Return (X, Y) of the center of cell containing provided text 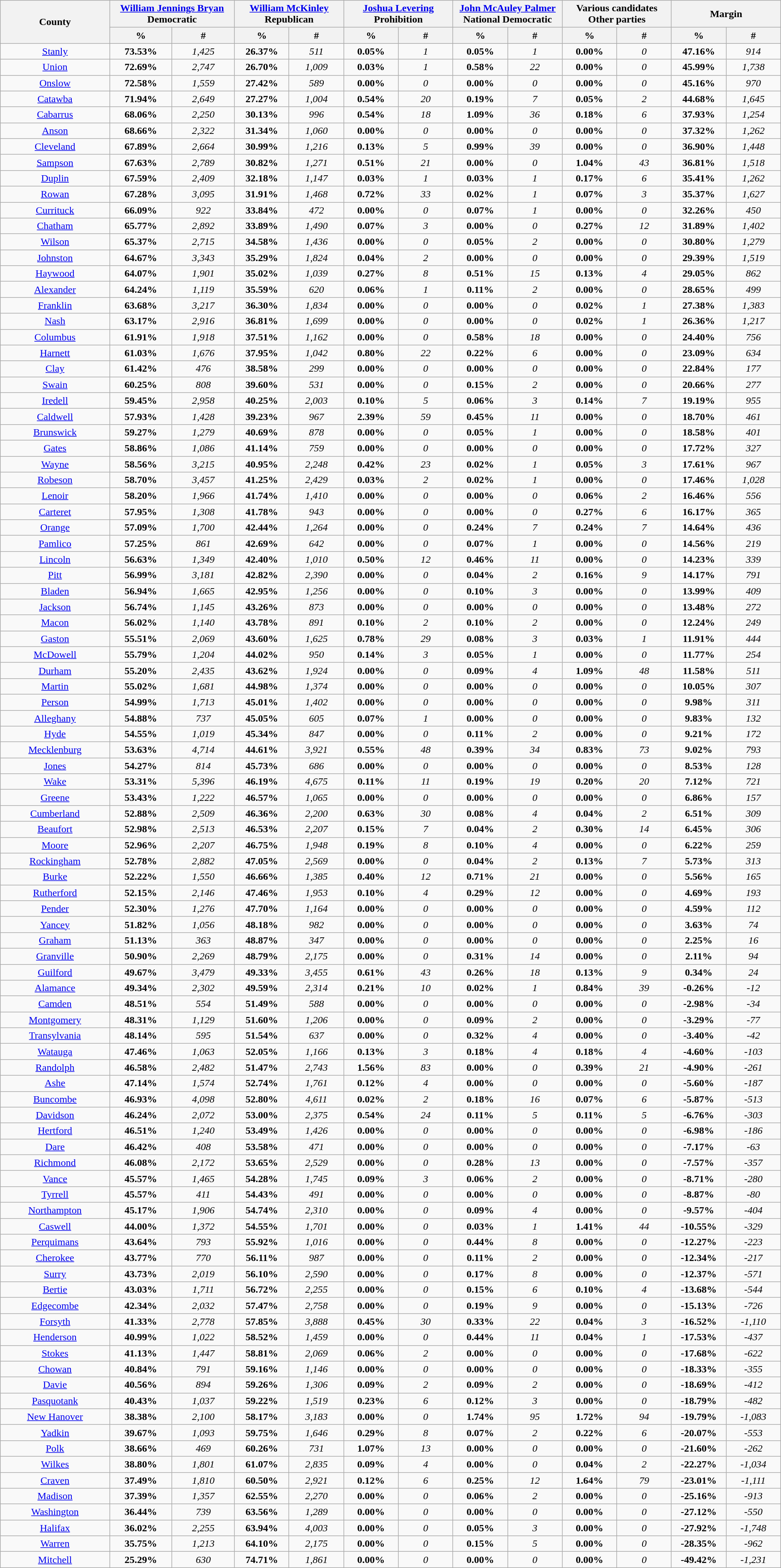
0.23% (371, 1401)
47.70% (262, 909)
72.69% (141, 67)
17.46% (698, 480)
37.32% (698, 131)
26.37% (262, 51)
13.99% (698, 591)
878 (316, 432)
61.03% (141, 353)
922 (203, 210)
Durham (55, 670)
-1,083 (753, 1417)
5,396 (203, 782)
642 (316, 544)
27.42% (262, 83)
26.36% (698, 321)
0.46% (481, 559)
450 (753, 210)
45.01% (262, 702)
57.09% (141, 528)
14.64% (698, 528)
Macon (55, 623)
35.75% (141, 1544)
0.30% (590, 829)
Wilson (55, 242)
-3.40% (698, 1036)
3,183 (316, 1417)
52.74% (262, 1083)
44.00% (141, 1226)
40.56% (141, 1385)
620 (316, 289)
0.25% (481, 1480)
12.24% (698, 623)
634 (753, 353)
1,289 (316, 1512)
1,093 (203, 1432)
42.95% (262, 591)
52.30% (141, 909)
35.02% (262, 274)
1,086 (203, 448)
41.78% (262, 512)
45.16% (698, 83)
35.41% (698, 178)
4.69% (698, 893)
Lenoir (55, 496)
18.58% (698, 432)
-1,034 (753, 1464)
44.61% (262, 750)
-42 (753, 1036)
Pitt (55, 575)
48.18% (262, 924)
808 (203, 385)
39.60% (262, 385)
1,627 (753, 194)
Warren (55, 1544)
53.63% (141, 750)
-0.26% (698, 988)
Moore (55, 845)
363 (203, 940)
1,271 (316, 162)
Mecklenburg (55, 750)
Rowan (55, 194)
177 (753, 369)
-23.01% (698, 1480)
35.59% (262, 289)
2,146 (203, 893)
11.77% (698, 654)
52.05% (262, 1052)
53.58% (262, 1147)
588 (316, 1004)
36.30% (262, 305)
1,713 (203, 702)
2,019 (203, 1274)
2,100 (203, 1417)
Rockingham (55, 861)
2,892 (203, 226)
46.66% (262, 877)
2,743 (316, 1067)
0.20% (590, 782)
35.37% (698, 194)
-187 (753, 1083)
-10.55% (698, 1226)
Sampson (55, 162)
43.78% (262, 623)
37.49% (141, 1480)
1,063 (203, 1052)
22.84% (698, 369)
-2.98% (698, 1004)
770 (203, 1258)
2,072 (203, 1115)
Yancey (55, 924)
299 (316, 369)
40.99% (141, 1337)
40.25% (262, 400)
1,428 (203, 416)
0.31% (481, 956)
41.33% (141, 1321)
1,374 (316, 686)
42.44% (262, 528)
-49.42% (698, 1560)
28.65% (698, 289)
McDowell (55, 654)
49.67% (141, 972)
24.40% (698, 337)
30.82% (262, 162)
1,906 (203, 1210)
307 (753, 686)
1,383 (753, 305)
3,095 (203, 194)
73.53% (141, 51)
40.69% (262, 432)
43.64% (141, 1242)
862 (753, 274)
Yadkin (55, 1432)
Craven (55, 1480)
313 (753, 861)
0.33% (481, 1321)
2,409 (203, 178)
1,166 (316, 1052)
59.75% (262, 1432)
Northampton (55, 1210)
38.80% (141, 1464)
814 (203, 766)
2,529 (316, 1163)
2,778 (203, 1321)
59.22% (262, 1401)
1,646 (316, 1432)
1,065 (316, 798)
65.37% (141, 242)
Washington (55, 1512)
-6.98% (698, 1131)
401 (753, 432)
60.26% (262, 1448)
1,306 (316, 1385)
2,747 (203, 67)
Martin (55, 686)
1.41% (590, 1226)
3,217 (203, 305)
Dare (55, 1147)
3,457 (203, 480)
59.27% (141, 432)
Richmond (55, 1163)
1,216 (316, 146)
Robeson (55, 480)
3,888 (316, 1321)
0.61% (371, 972)
23.09% (698, 353)
-103 (753, 1052)
30.80% (698, 242)
1.72% (590, 1417)
-80 (753, 1194)
-261 (753, 1067)
-17.53% (698, 1337)
436 (753, 528)
2,310 (316, 1210)
30.99% (262, 146)
6.86% (698, 798)
40.43% (141, 1401)
347 (316, 940)
476 (203, 369)
605 (316, 718)
52.80% (262, 1099)
1,256 (316, 591)
6.51% (698, 813)
0.78% (371, 639)
1,019 (203, 734)
29 (426, 639)
Davidson (55, 1115)
4,003 (316, 1528)
0.32% (481, 1036)
63.56% (262, 1512)
Rutherford (55, 893)
57.25% (141, 544)
1,559 (203, 83)
Harnett (55, 353)
4.59% (698, 909)
32.26% (698, 210)
-280 (753, 1178)
Alleghany (55, 718)
Montgomery (55, 1020)
Watauga (55, 1052)
1,264 (316, 528)
-18.79% (698, 1401)
56.94% (141, 591)
58.52% (262, 1337)
59.45% (141, 400)
Haywood (55, 274)
11.91% (698, 639)
34.58% (262, 242)
249 (753, 623)
54.27% (141, 766)
172 (753, 734)
1,459 (316, 1337)
49.59% (262, 988)
56.63% (141, 559)
554 (203, 1004)
1,056 (203, 924)
Hyde (55, 734)
847 (316, 734)
Beaufort (55, 829)
Mitchell (55, 1560)
43.77% (141, 1258)
1,745 (316, 1178)
55.20% (141, 670)
-913 (753, 1496)
-18.69% (698, 1385)
1,254 (753, 115)
37.95% (262, 353)
14.17% (698, 575)
40.84% (141, 1369)
1,490 (316, 226)
48.87% (262, 940)
9.21% (698, 734)
Union (55, 67)
Johnston (55, 258)
County (55, 22)
2,390 (316, 575)
William McKinleyRepublican (289, 14)
-1,231 (753, 1560)
Wilkes (55, 1464)
0.50% (371, 559)
44.68% (698, 99)
61.91% (141, 337)
41.13% (141, 1353)
2,664 (203, 146)
-329 (753, 1226)
59.16% (262, 1369)
1,550 (203, 877)
46.24% (141, 1115)
-217 (753, 1258)
-513 (753, 1099)
-437 (753, 1337)
595 (203, 1036)
-18.33% (698, 1369)
132 (753, 718)
Buncombe (55, 1099)
Clay (55, 369)
1,240 (203, 1131)
50.90% (141, 956)
6.45% (698, 829)
Randolph (55, 1067)
16.17% (698, 512)
-1,110 (753, 1321)
Stokes (55, 1353)
Perquimans (55, 1242)
46.51% (141, 1131)
35.29% (262, 258)
46.58% (141, 1067)
1,222 (203, 798)
40.95% (262, 464)
2,482 (203, 1067)
-404 (753, 1210)
Polk (55, 1448)
2,314 (316, 988)
739 (203, 1512)
59.26% (262, 1385)
3,343 (203, 258)
1,518 (753, 162)
2.25% (698, 940)
15 (535, 274)
-3.29% (698, 1020)
1,425 (203, 51)
Iredell (55, 400)
-412 (753, 1385)
950 (316, 654)
55.51% (141, 639)
1,700 (203, 528)
4,714 (203, 750)
48.51% (141, 1004)
5.56% (698, 877)
2.11% (698, 956)
7.12% (698, 782)
1,447 (203, 1353)
63.17% (141, 321)
-482 (753, 1401)
1,824 (316, 258)
Bladen (55, 591)
45.34% (262, 734)
-13.68% (698, 1290)
Swain (55, 385)
45.73% (262, 766)
74.71% (262, 1560)
1,801 (203, 1464)
3,455 (316, 972)
1,349 (203, 559)
-550 (753, 1512)
-12 (753, 988)
1,308 (203, 512)
9.98% (698, 702)
53.00% (262, 1115)
1,924 (316, 670)
Joshua LeveringProhibition (398, 14)
2,882 (203, 861)
33.89% (262, 226)
0.16% (590, 575)
-34 (753, 1004)
-21.60% (698, 1448)
-186 (753, 1131)
49.33% (262, 972)
46.57% (262, 798)
46.53% (262, 829)
10.05% (698, 686)
Chatham (55, 226)
2,835 (316, 1464)
2,758 (316, 1306)
Orange (55, 528)
556 (753, 496)
57.85% (262, 1321)
42.82% (262, 575)
-8.87% (698, 1194)
Surry (55, 1274)
2,513 (203, 829)
686 (316, 766)
1,465 (203, 1178)
58.86% (141, 448)
58.56% (141, 464)
43.03% (141, 1290)
58.17% (262, 1417)
259 (753, 845)
1,009 (316, 67)
Tyrrell (55, 1194)
56.11% (262, 1258)
-63 (753, 1147)
Pender (55, 909)
2,509 (203, 813)
63.94% (262, 1528)
0.72% (371, 194)
491 (316, 1194)
894 (203, 1385)
52.88% (141, 813)
47.16% (698, 51)
8.53% (698, 766)
6.22% (698, 845)
1,966 (203, 496)
Vance (55, 1178)
68.66% (141, 131)
83 (426, 1067)
65.77% (141, 226)
31.89% (698, 226)
48.79% (262, 956)
0.21% (371, 988)
531 (316, 385)
36 (535, 115)
16.46% (698, 496)
48.14% (141, 1036)
3,921 (316, 750)
Duplin (55, 178)
Alexander (55, 289)
277 (753, 385)
38.66% (141, 1448)
-25.16% (698, 1496)
95 (535, 1417)
2,590 (316, 1274)
53.43% (141, 798)
1,217 (753, 321)
43.26% (262, 607)
1,699 (316, 321)
Pasquotank (55, 1401)
44.98% (262, 686)
14.23% (698, 559)
157 (753, 798)
New Hanover (55, 1417)
-5.87% (698, 1099)
1,701 (316, 1226)
51.60% (262, 1020)
Jones (55, 766)
3.63% (698, 924)
49.34% (141, 988)
1,861 (316, 1560)
0.83% (590, 750)
-19.79% (698, 1417)
-8.71% (698, 1178)
943 (316, 512)
-4.60% (698, 1052)
Madison (55, 1496)
48.31% (141, 1020)
2,649 (203, 99)
1,468 (316, 194)
55.79% (141, 654)
36.90% (698, 146)
2,248 (316, 464)
54.99% (141, 702)
56.99% (141, 575)
72.58% (141, 83)
Wake (55, 782)
1,140 (203, 623)
Cumberland (55, 813)
Edgecombe (55, 1306)
1,738 (753, 67)
2,302 (203, 988)
46.75% (262, 845)
982 (316, 924)
71.94% (141, 99)
Davie (55, 1385)
-12.34% (698, 1258)
31.34% (262, 131)
58.70% (141, 480)
Transylvania (55, 1036)
64.67% (141, 258)
44.02% (262, 654)
1,410 (316, 496)
43.62% (262, 670)
2,569 (316, 861)
0.99% (481, 146)
0.55% (371, 750)
499 (753, 289)
56.10% (262, 1274)
54.28% (262, 1178)
1,810 (203, 1480)
411 (203, 1194)
68.06% (141, 115)
52.78% (141, 861)
2.39% (371, 416)
756 (753, 337)
Anson (55, 131)
4,675 (316, 782)
-357 (753, 1163)
-77 (753, 1020)
339 (753, 559)
53.65% (262, 1163)
193 (753, 893)
721 (753, 782)
1,448 (753, 146)
1.07% (371, 1448)
759 (316, 448)
41.74% (262, 496)
-1,111 (753, 1480)
1,146 (316, 1369)
51.82% (141, 924)
-571 (753, 1274)
Cherokee (55, 1258)
1,918 (203, 337)
2,715 (203, 242)
-7.57% (698, 1163)
1,213 (203, 1544)
39.67% (141, 1432)
3,215 (203, 464)
-27.92% (698, 1528)
27.27% (262, 99)
25.29% (141, 1560)
861 (203, 544)
0.40% (371, 877)
1,022 (203, 1337)
1,039 (316, 274)
42.69% (262, 544)
51.13% (141, 940)
73 (644, 750)
27.38% (698, 305)
58.81% (262, 1353)
1,761 (316, 1083)
41.14% (262, 448)
9.02% (698, 750)
54.88% (141, 718)
51.49% (262, 1004)
0.84% (590, 988)
46.93% (141, 1099)
1,276 (203, 909)
66.09% (141, 210)
1,119 (203, 289)
45.99% (698, 67)
0.80% (371, 353)
32.18% (262, 178)
57.47% (262, 1306)
970 (753, 83)
-27.12% (698, 1512)
9.83% (698, 718)
56.74% (141, 607)
Chowan (55, 1369)
-355 (753, 1369)
61.07% (262, 1464)
10 (426, 988)
-223 (753, 1242)
56.02% (141, 623)
-16.52% (698, 1321)
1,645 (753, 99)
1,711 (203, 1290)
18.70% (698, 416)
-7.17% (698, 1147)
45.17% (141, 1210)
36.44% (141, 1512)
311 (753, 702)
1,010 (316, 559)
29.39% (698, 258)
20.66% (698, 385)
-1,748 (753, 1528)
37.93% (698, 115)
53.31% (141, 782)
-15.13% (698, 1306)
3,181 (203, 575)
Bertie (55, 1290)
60.50% (262, 1480)
Gates (55, 448)
1,948 (316, 845)
1,042 (316, 353)
Cleveland (55, 146)
1,037 (203, 1401)
987 (316, 1258)
38.38% (141, 1417)
1,204 (203, 654)
Ashe (55, 1083)
-6.76% (698, 1115)
Hertford (55, 1131)
Various candidatesOther parties (617, 14)
Granville (55, 956)
57.95% (141, 512)
Greene (55, 798)
891 (316, 623)
3,479 (203, 972)
1,206 (316, 1020)
Alamance (55, 988)
26.70% (262, 67)
47.05% (262, 861)
60.25% (141, 385)
327 (753, 448)
Forsyth (55, 1321)
62.55% (262, 1496)
-22.27% (698, 1464)
472 (316, 210)
254 (753, 654)
2,270 (316, 1496)
-12.27% (698, 1242)
2,269 (203, 956)
67.28% (141, 194)
1,436 (316, 242)
4,611 (316, 1099)
637 (316, 1036)
55.92% (262, 1242)
1,426 (316, 1131)
1,676 (203, 353)
112 (753, 909)
Stanly (55, 51)
Burke (55, 877)
2,322 (203, 131)
1,834 (316, 305)
54.74% (262, 1210)
914 (753, 51)
Margin (726, 14)
42.34% (141, 1306)
0.28% (481, 1163)
Caswell (55, 1226)
42.40% (262, 559)
2,003 (316, 400)
Wayne (55, 464)
444 (753, 639)
64.24% (141, 289)
365 (753, 512)
67.89% (141, 146)
-726 (753, 1306)
-962 (753, 1544)
996 (316, 115)
2,032 (203, 1306)
0.34% (698, 972)
36.02% (141, 1528)
1,162 (316, 337)
Onslow (55, 83)
1,145 (203, 607)
-553 (753, 1432)
39.23% (262, 416)
630 (203, 1560)
79 (644, 1480)
74 (753, 924)
-20.07% (698, 1432)
29.05% (698, 274)
165 (753, 877)
1,665 (203, 591)
33 (426, 194)
23 (426, 464)
-5.60% (698, 1083)
309 (753, 813)
-4.90% (698, 1067)
Guilford (55, 972)
Graham (55, 940)
47.14% (141, 1083)
-17.68% (698, 1353)
1,028 (753, 480)
34 (535, 750)
2,958 (203, 400)
Brunswick (55, 432)
1,060 (316, 131)
-12.37% (698, 1274)
Pamlico (55, 544)
64.10% (262, 1544)
43.60% (262, 639)
128 (753, 766)
-303 (753, 1115)
2,789 (203, 162)
19.19% (698, 400)
Nash (55, 321)
Camden (55, 1004)
272 (753, 607)
-262 (753, 1448)
19 (535, 782)
52.22% (141, 877)
2,172 (203, 1163)
54.43% (262, 1194)
219 (753, 544)
53.49% (262, 1131)
1,129 (203, 1020)
1,953 (316, 893)
33.84% (262, 210)
63.68% (141, 305)
1.74% (481, 1417)
461 (753, 416)
469 (203, 1448)
57.93% (141, 416)
46.36% (262, 813)
51.47% (262, 1067)
Halifax (55, 1528)
14.56% (698, 544)
1,372 (203, 1226)
64.07% (141, 274)
17.61% (698, 464)
4,098 (203, 1099)
30.13% (262, 115)
2,916 (203, 321)
46.42% (141, 1147)
589 (316, 83)
-28.35% (698, 1544)
67.59% (141, 178)
1,681 (203, 686)
56.72% (262, 1290)
Henderson (55, 1337)
1.04% (590, 162)
0.26% (481, 972)
955 (753, 400)
1,385 (316, 877)
408 (203, 1147)
William Jennings BryanDemocratic (172, 14)
41.25% (262, 480)
46.19% (262, 782)
37.51% (262, 337)
44 (644, 1226)
43.73% (141, 1274)
0.71% (481, 877)
0.63% (371, 813)
46.08% (141, 1163)
-622 (753, 1353)
Currituck (55, 210)
Person (55, 702)
61.42% (141, 369)
11.58% (698, 670)
731 (316, 1448)
5.73% (698, 861)
Gaston (55, 639)
471 (316, 1147)
Caldwell (55, 416)
13.48% (698, 607)
59 (426, 416)
873 (316, 607)
52.15% (141, 893)
2,200 (316, 813)
John McAuley PalmerNational Democratic (508, 14)
Cabarrus (55, 115)
Jackson (55, 607)
Franklin (55, 305)
37.39% (141, 1496)
1.56% (371, 1067)
1,016 (316, 1242)
Catawba (55, 99)
409 (753, 591)
1,357 (203, 1496)
1,901 (203, 274)
67.63% (141, 162)
2,429 (316, 480)
737 (203, 718)
1.64% (590, 1480)
2,921 (316, 1480)
Columbus (55, 337)
Lincoln (55, 559)
17.72% (698, 448)
1,147 (316, 178)
1,574 (203, 1083)
58.20% (141, 496)
1,625 (316, 639)
52.96% (141, 845)
Carteret (55, 512)
-544 (753, 1290)
51.54% (262, 1036)
31.91% (262, 194)
1,004 (316, 99)
45.05% (262, 718)
2,250 (203, 115)
-9.57% (698, 1210)
55.02% (141, 686)
52.98% (141, 829)
0.42% (371, 464)
306 (753, 829)
2,375 (316, 1115)
2,435 (203, 670)
38.58% (262, 369)
1,164 (316, 909)
